Return (X, Y) of the center of cell containing provided text 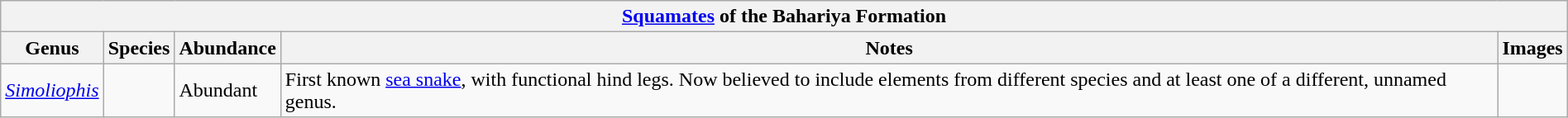
Species (139, 48)
Simoliophis (52, 91)
Notes (889, 48)
Genus (52, 48)
Squamates of the Bahariya Formation (784, 17)
Abundant (227, 91)
Abundance (227, 48)
Images (1532, 48)
